Determine the (x, y) coordinate at the center of the cell enclosing the given text.  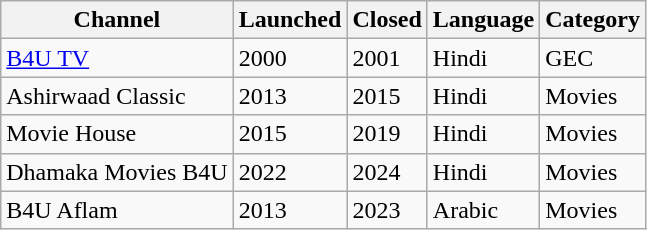
Language (483, 20)
Ashirwaad Classic (117, 96)
Closed (387, 20)
2019 (387, 134)
Dhamaka Movies B4U (117, 172)
Arabic (483, 210)
2001 (387, 58)
2023 (387, 210)
2024 (387, 172)
Channel (117, 20)
B4U Aflam (117, 210)
2000 (290, 58)
Category (593, 20)
GEC (593, 58)
Movie House (117, 134)
B4U TV (117, 58)
2022 (290, 172)
Launched (290, 20)
